For the text-containing cell, return its midpoint in (x, y) coordinate format. 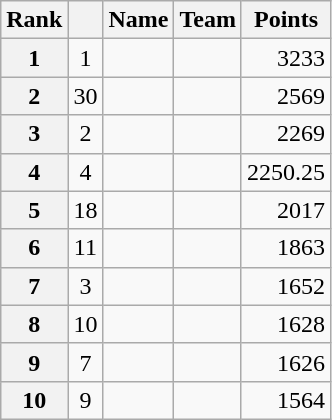
3233 (286, 58)
2250.25 (286, 172)
30 (86, 96)
Name (138, 20)
18 (86, 210)
1652 (286, 286)
Team (208, 20)
Points (286, 20)
6 (34, 248)
5 (34, 210)
1626 (286, 362)
2017 (286, 210)
2269 (286, 134)
8 (34, 324)
1564 (286, 400)
1628 (286, 324)
1863 (286, 248)
11 (86, 248)
2569 (286, 96)
Rank (34, 20)
